Find where the given text appears and provide that cell's center as (x, y) coordinate. 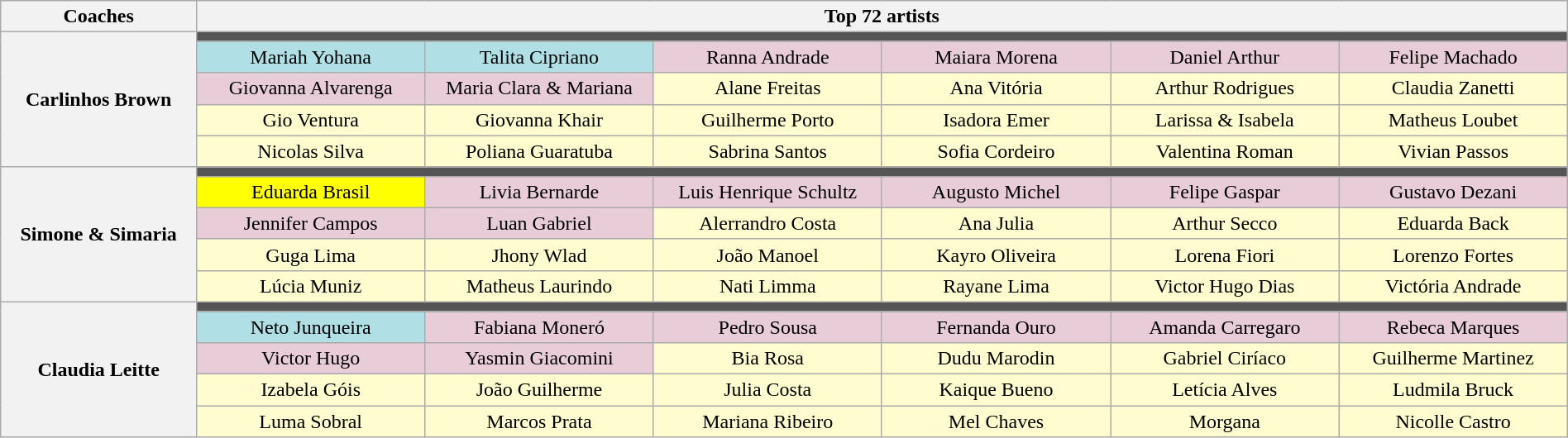
Sabrina Santos (767, 151)
Mariah Yohana (311, 57)
Alane Freitas (767, 88)
Neto Junqueira (311, 326)
Augusto Michel (996, 192)
Guilherme Porto (767, 120)
Lúcia Muniz (311, 286)
Mariana Ribeiro (767, 421)
Kaique Bueno (996, 390)
Matheus Laurindo (539, 286)
Eduarda Back (1453, 223)
Simone & Simaria (99, 235)
Dudu Marodin (996, 359)
Arthur Secco (1225, 223)
Isadora Emer (996, 120)
Gabriel Ciríaco (1225, 359)
Ana Julia (996, 223)
Claudia Leitte (99, 369)
Talita Cipriano (539, 57)
Bia Rosa (767, 359)
Ludmila Bruck (1453, 390)
Ranna Andrade (767, 57)
Fernanda Ouro (996, 326)
Coaches (99, 17)
Valentina Roman (1225, 151)
Jennifer Campos (311, 223)
Julia Costa (767, 390)
Luan Gabriel (539, 223)
Marcos Prata (539, 421)
Giovanna Alvarenga (311, 88)
João Manoel (767, 255)
Giovanna Khair (539, 120)
Amanda Carregaro (1225, 326)
Izabela Góis (311, 390)
Fabiana Moneró (539, 326)
Letícia Alves (1225, 390)
Rebeca Marques (1453, 326)
Daniel Arthur (1225, 57)
Top 72 artists (882, 17)
Vivian Passos (1453, 151)
Kayro Oliveira (996, 255)
Lorena Fiori (1225, 255)
Gustavo Dezani (1453, 192)
João Guilherme (539, 390)
Lorenzo Fortes (1453, 255)
Eduarda Brasil (311, 192)
Rayane Lima (996, 286)
Poliana Guaratuba (539, 151)
Felipe Machado (1453, 57)
Alerrandro Costa (767, 223)
Guga Lima (311, 255)
Nicolle Castro (1453, 421)
Pedro Sousa (767, 326)
Arthur Rodrigues (1225, 88)
Carlinhos Brown (99, 99)
Felipe Gaspar (1225, 192)
Claudia Zanetti (1453, 88)
Matheus Loubet (1453, 120)
Larissa & Isabela (1225, 120)
Luis Henrique Schultz (767, 192)
Ana Vitória (996, 88)
Mel Chaves (996, 421)
Livia Bernarde (539, 192)
Guilherme Martinez (1453, 359)
Sofia Cordeiro (996, 151)
Nati Limma (767, 286)
Yasmin Giacomini (539, 359)
Gio Ventura (311, 120)
Nicolas Silva (311, 151)
Maria Clara & Mariana (539, 88)
Victor Hugo Dias (1225, 286)
Victória Andrade (1453, 286)
Luma Sobral (311, 421)
Morgana (1225, 421)
Maiara Morena (996, 57)
Victor Hugo (311, 359)
Jhony Wlad (539, 255)
